For the text-containing cell, return its midpoint in [X, Y] coordinate format. 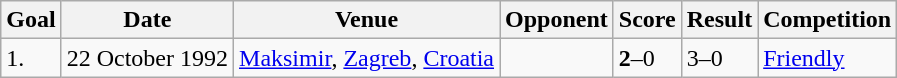
3–0 [719, 58]
Maksimir, Zagreb, Croatia [367, 58]
Result [719, 20]
Venue [367, 20]
Date [147, 20]
Competition [828, 20]
Goal [31, 20]
1. [31, 58]
Opponent [557, 20]
22 October 1992 [147, 58]
Friendly [828, 58]
Score [647, 20]
2–0 [647, 58]
